From the cell containing the given text, extract its center point as (x, y) coordinate. 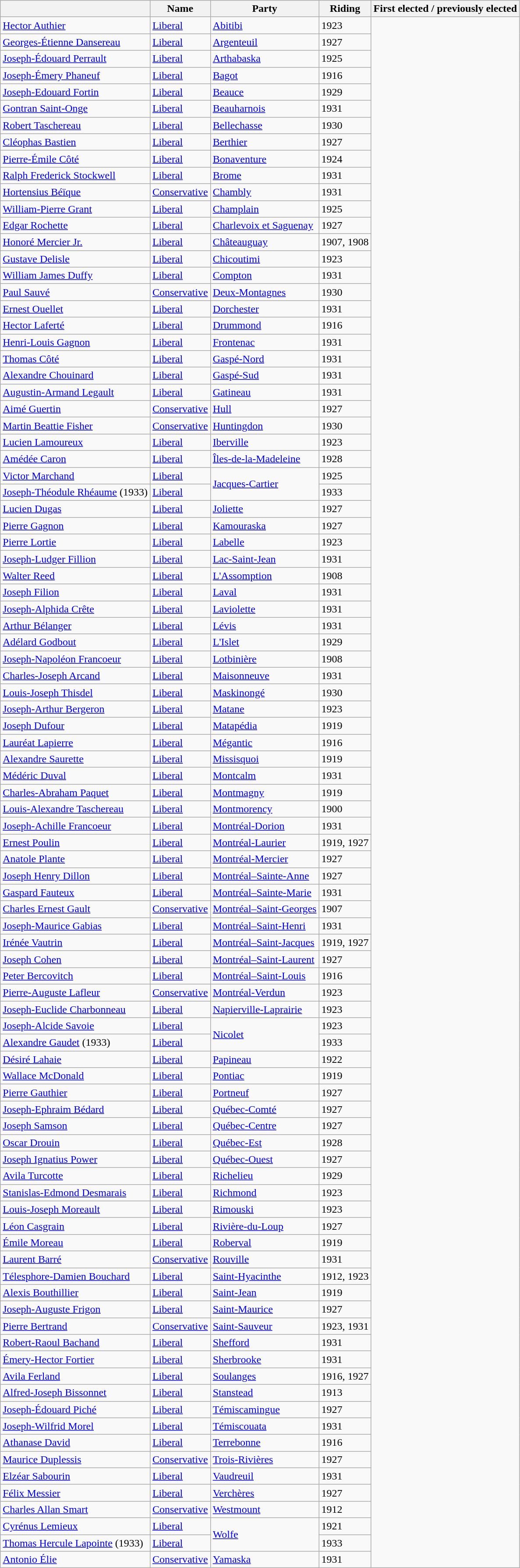
Télesphore-Damien Bouchard (75, 1276)
Alexandre Chouinard (75, 375)
Pierre Bertrand (75, 1326)
Anatole Plante (75, 859)
Riding (345, 9)
Léon Casgrain (75, 1226)
Montréal–Saint-Henri (265, 926)
Amédée Caron (75, 459)
Richelieu (265, 1176)
Avila Turcotte (75, 1176)
Ralph Frederick Stockwell (75, 175)
Joseph-Alphida Crête (75, 609)
Frontenac (265, 342)
Joseph Samson (75, 1126)
Maurice Duplessis (75, 1459)
Laurent Barré (75, 1259)
Joseph-Achille Francoeur (75, 826)
Joseph Henry Dillon (75, 876)
Gaspé-Nord (265, 359)
Bellechasse (265, 125)
L'Assomption (265, 576)
Montréal–Saint-Georges (265, 909)
1912, 1923 (345, 1276)
William James Duffy (75, 276)
Joseph Dufour (75, 726)
Trois-Rivières (265, 1459)
Montréal–Saint-Louis (265, 976)
Gaspard Fauteux (75, 892)
Rivière-du-Loup (265, 1226)
Émery-Hector Fortier (75, 1359)
Montréal–Sainte-Marie (265, 892)
Désiré Lahaie (75, 1059)
Bonaventure (265, 159)
Walter Reed (75, 576)
Matapédia (265, 726)
Montréal-Verdun (265, 992)
Iberville (265, 442)
Laval (265, 592)
Montréal-Laurier (265, 842)
Lucien Lamoureux (75, 442)
Lac-Saint-Jean (265, 559)
1923, 1931 (345, 1326)
1912 (345, 1509)
Alexis Bouthillier (75, 1293)
Pierre Lortie (75, 542)
Saint-Sauveur (265, 1326)
Brome (265, 175)
1900 (345, 809)
Joseph-Euclide Charbonneau (75, 1009)
Elzéar Sabourin (75, 1476)
Gaspé-Sud (265, 375)
Félix Messier (75, 1493)
Rouville (265, 1259)
Arthabaska (265, 59)
Antonio Élie (75, 1560)
Gatineau (265, 392)
Wallace McDonald (75, 1076)
Cléophas Bastien (75, 142)
Chicoutimi (265, 259)
Roberval (265, 1242)
Lucien Dugas (75, 509)
1924 (345, 159)
Joseph-Wilfrid Morel (75, 1426)
Edgar Rochette (75, 226)
Paul Sauvé (75, 292)
Joseph-Édouard Piché (75, 1409)
Hull (265, 409)
Honoré Mercier Jr. (75, 242)
Deux-Montagnes (265, 292)
Charles-Joseph Arcand (75, 676)
Joseph-Alcide Savoie (75, 1026)
Alfred-Joseph Bissonnet (75, 1393)
Joseph Ignatius Power (75, 1159)
Robert-Raoul Bachand (75, 1343)
Pierre Gagnon (75, 526)
Médéric Duval (75, 776)
Labelle (265, 542)
Portneuf (265, 1093)
Drummond (265, 326)
Hortensius Béïque (75, 192)
Athanase David (75, 1443)
Joseph-Arthur Bergeron (75, 709)
Saint-Jean (265, 1293)
Jacques-Cartier (265, 484)
Napierville-Laprairie (265, 1009)
Charles Allan Smart (75, 1509)
Champlain (265, 209)
Témiscamingue (265, 1409)
Alexandre Saurette (75, 759)
Wolfe (265, 1534)
Abitibi (265, 25)
Joseph-Émery Phaneuf (75, 75)
Laviolette (265, 609)
Montréal–Saint-Jacques (265, 942)
Louis-Joseph Moreault (75, 1209)
Bagot (265, 75)
Martin Beattie Fisher (75, 425)
Joseph-Napoléon Francoeur (75, 659)
1916, 1927 (345, 1376)
Irénée Vautrin (75, 942)
Montmagny (265, 793)
Lotbinière (265, 659)
Party (265, 9)
Pierre Gauthier (75, 1093)
Hector Laferté (75, 326)
Îles-de-la-Madeleine (265, 459)
Saint-Hyacinthe (265, 1276)
Montréal–Sainte-Anne (265, 876)
Oscar Drouin (75, 1143)
Québec-Centre (265, 1126)
Montréal-Mercier (265, 859)
Ernest Poulin (75, 842)
Georges-Étienne Dansereau (75, 42)
Montréal-Dorion (265, 826)
L'Islet (265, 642)
1922 (345, 1059)
Kamouraska (265, 526)
Adélard Godbout (75, 642)
Joseph-Auguste Frigon (75, 1310)
Montréal–Saint-Laurent (265, 959)
Montmorency (265, 809)
First elected / previously elected (445, 9)
Papineau (265, 1059)
Compton (265, 276)
Beauharnois (265, 109)
Henri-Louis Gagnon (75, 342)
Rimouski (265, 1209)
Joseph Cohen (75, 959)
Peter Bercovitch (75, 976)
Cyrénus Lemieux (75, 1526)
Gustave Delisle (75, 259)
Missisquoi (265, 759)
Stanislas-Edmond Desmarais (75, 1193)
Augustin-Armand Legault (75, 392)
Témiscouata (265, 1426)
Matane (265, 709)
Joseph-Théodule Rhéaume (1933) (75, 492)
Victor Marchand (75, 475)
Name (180, 9)
1907, 1908 (345, 242)
Ernest Ouellet (75, 309)
Vaudreuil (265, 1476)
Shefford (265, 1343)
Charlevoix et Saguenay (265, 226)
Berthier (265, 142)
Pierre-Émile Côté (75, 159)
Nicolet (265, 1034)
Émile Moreau (75, 1242)
Joseph-Edouard Fortin (75, 92)
Pierre-Auguste Lafleur (75, 992)
1913 (345, 1393)
Chambly (265, 192)
Joseph-Ephraim Bédard (75, 1109)
1921 (345, 1526)
Saint-Maurice (265, 1310)
Québec-Est (265, 1143)
Hector Authier (75, 25)
Maisonneuve (265, 676)
Charles-Abraham Paquet (75, 793)
Lévis (265, 626)
Thomas Hercule Lapointe (1933) (75, 1543)
Argenteuil (265, 42)
Charles Ernest Gault (75, 909)
Joseph-Ludger Fillion (75, 559)
Châteauguay (265, 242)
Verchères (265, 1493)
Yamaska (265, 1560)
Huntingdon (265, 425)
Québec-Comté (265, 1109)
Mégantic (265, 743)
Richmond (265, 1193)
1907 (345, 909)
Thomas Côté (75, 359)
Arthur Bélanger (75, 626)
Joseph-Maurice Gabias (75, 926)
Westmount (265, 1509)
Maskinongé (265, 692)
William-Pierre Grant (75, 209)
Lauréat Lapierre (75, 743)
Avila Ferland (75, 1376)
Louis-Alexandre Taschereau (75, 809)
Pontiac (265, 1076)
Gontran Saint-Onge (75, 109)
Terrebonne (265, 1443)
Dorchester (265, 309)
Alexandre Gaudet (1933) (75, 1043)
Québec-Ouest (265, 1159)
Beauce (265, 92)
Soulanges (265, 1376)
Joseph-Édouard Perrault (75, 59)
Montcalm (265, 776)
Aimé Guertin (75, 409)
Joliette (265, 509)
Louis-Joseph Thisdel (75, 692)
Robert Taschereau (75, 125)
Sherbrooke (265, 1359)
Joseph Filion (75, 592)
Stanstead (265, 1393)
